Identify which cell holds the provided text, then report its (x, y) central coordinate. 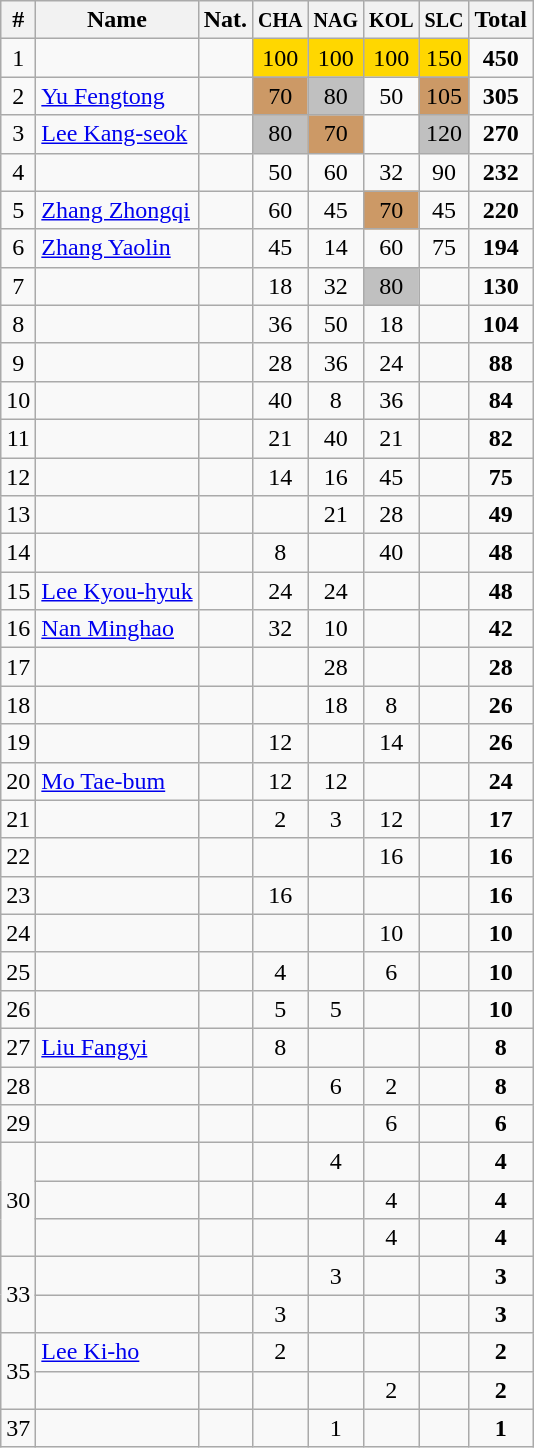
35 (18, 1371)
270 (501, 134)
13 (18, 515)
84 (501, 400)
Name (117, 20)
20 (18, 781)
25 (18, 971)
30 (18, 1200)
9 (18, 362)
Total (501, 20)
# (18, 20)
23 (18, 895)
105 (444, 96)
Liu Fangyi (117, 1047)
Lee Kang-seok (117, 134)
120 (444, 134)
27 (18, 1047)
194 (501, 248)
42 (501, 629)
37 (18, 1428)
Mo Tae-bum (117, 781)
KOL (392, 20)
82 (501, 438)
15 (18, 591)
33 (18, 1295)
49 (501, 515)
Zhang Yaolin (117, 248)
90 (444, 172)
CHA (281, 20)
7 (18, 286)
150 (444, 58)
11 (18, 438)
Nat. (225, 20)
130 (501, 286)
450 (501, 58)
Lee Kyou-hyuk (117, 591)
Yu Fengtong (117, 96)
305 (501, 96)
220 (501, 210)
Nan Minghao (117, 629)
232 (501, 172)
104 (501, 324)
SLC (444, 20)
NAG (336, 20)
Lee Ki-ho (117, 1352)
29 (18, 1124)
19 (18, 743)
Zhang Zhongqi (117, 210)
22 (18, 857)
88 (501, 362)
